Return the [x, y] coordinate for the center point of the cell that contains the specified text.  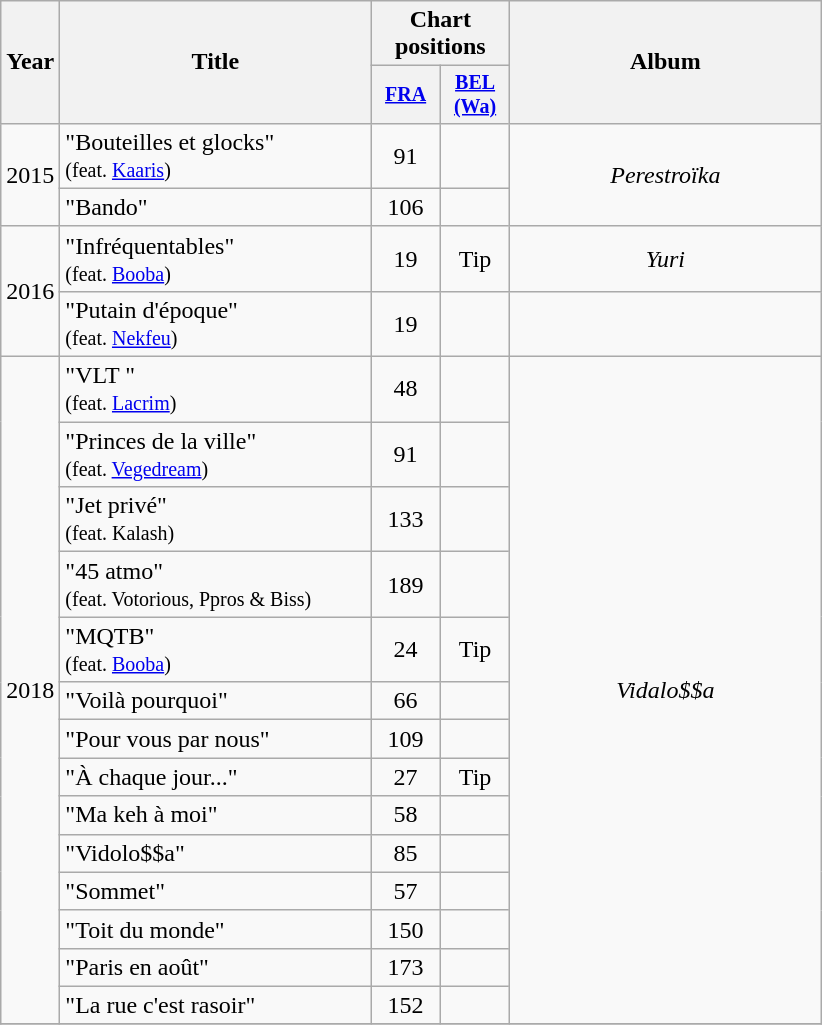
BEL(Wa) [474, 94]
2018 [30, 691]
Album [666, 62]
"Bouteilles et glocks"(feat. Kaaris) [216, 156]
Year [30, 62]
2015 [30, 174]
"VLT "(feat. Lacrim) [216, 390]
"Vidolo$$a" [216, 853]
"Princes de la ville"(feat. Vegedream) [216, 454]
189 [406, 584]
"Jet privé"(feat. Kalash) [216, 520]
27 [406, 777]
Perestroïka [666, 174]
"Paris en août" [216, 967]
"Putain d'époque"(feat. Nekfeu) [216, 324]
"Pour vous par nous" [216, 739]
"MQTB"(feat. Booba) [216, 650]
"Voilà pourquoi" [216, 701]
85 [406, 853]
173 [406, 967]
2016 [30, 291]
150 [406, 929]
Title [216, 62]
66 [406, 701]
133 [406, 520]
"Toit du monde" [216, 929]
58 [406, 815]
Vidalo$$a [666, 691]
"À chaque jour..." [216, 777]
FRA [406, 94]
106 [406, 207]
"Sommet" [216, 891]
Yuri [666, 258]
24 [406, 650]
"Infréquentables"(feat. Booba) [216, 258]
"45 atmo"(feat. Votorious, Ppros & Biss) [216, 584]
"Ma keh à moi" [216, 815]
57 [406, 891]
48 [406, 390]
152 [406, 1005]
Chart positions [440, 34]
"Bando" [216, 207]
109 [406, 739]
"La rue c'est rasoir" [216, 1005]
